Search for the cell housing the specified text and yield its (X, Y) center coordinate. 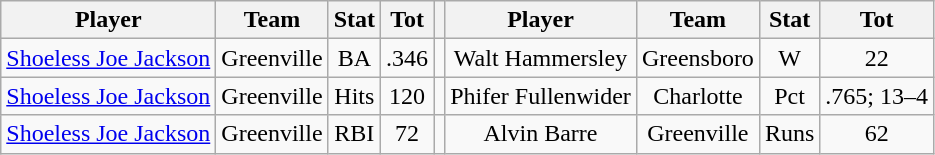
72 (408, 134)
Phifer Fullenwider (541, 96)
W (789, 58)
Runs (789, 134)
Greensboro (698, 58)
Hits (354, 96)
120 (408, 96)
Walt Hammersley (541, 58)
RBI (354, 134)
BA (354, 58)
Charlotte (698, 96)
62 (877, 134)
Alvin Barre (541, 134)
Pct (789, 96)
.765; 13–4 (877, 96)
22 (877, 58)
.346 (408, 58)
